Return the [x, y] coordinate for the center point of the cell that contains the specified text.  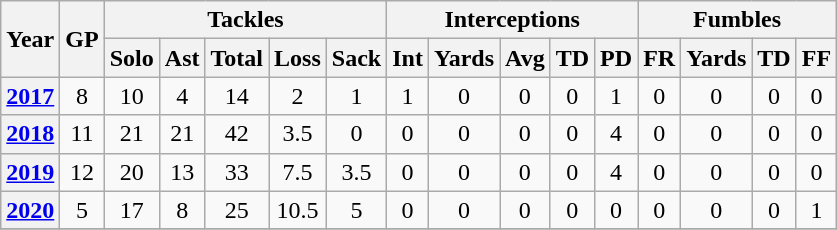
7.5 [298, 172]
13 [182, 172]
Avg [526, 58]
42 [237, 134]
10 [132, 96]
Solo [132, 58]
33 [237, 172]
FR [660, 58]
2019 [30, 172]
GP [82, 39]
20 [132, 172]
11 [82, 134]
Int [408, 58]
Tackles [246, 20]
2 [298, 96]
PD [616, 58]
2018 [30, 134]
Fumbles [738, 20]
25 [237, 210]
17 [132, 210]
Total [237, 58]
12 [82, 172]
10.5 [298, 210]
14 [237, 96]
2017 [30, 96]
2020 [30, 210]
FF [816, 58]
Loss [298, 58]
Sack [356, 58]
Ast [182, 58]
Interceptions [512, 20]
Year [30, 39]
